Return the [x, y] coordinate for the center point of the cell that contains the specified text.  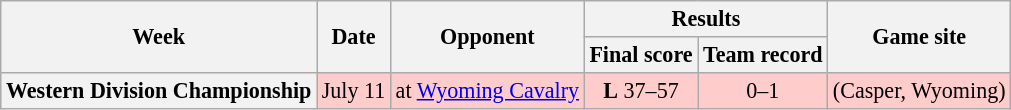
0–1 [763, 90]
Final score [641, 54]
Game site [920, 36]
Opponent [487, 36]
Date [354, 36]
Western Division Championship [159, 90]
Results [706, 18]
July 11 [354, 90]
(Casper, Wyoming) [920, 90]
Week [159, 36]
L 37–57 [641, 90]
Team record [763, 54]
at Wyoming Cavalry [487, 90]
